Find where the given text appears and provide that cell's center as (x, y) coordinate. 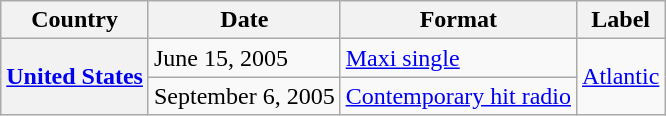
Date (244, 20)
Contemporary hit radio (458, 96)
September 6, 2005 (244, 96)
Format (458, 20)
Country (75, 20)
Maxi single (458, 58)
Atlantic (621, 77)
June 15, 2005 (244, 58)
Label (621, 20)
United States (75, 77)
